Output the (x, y) coordinate of the center of the cell containing the given text.  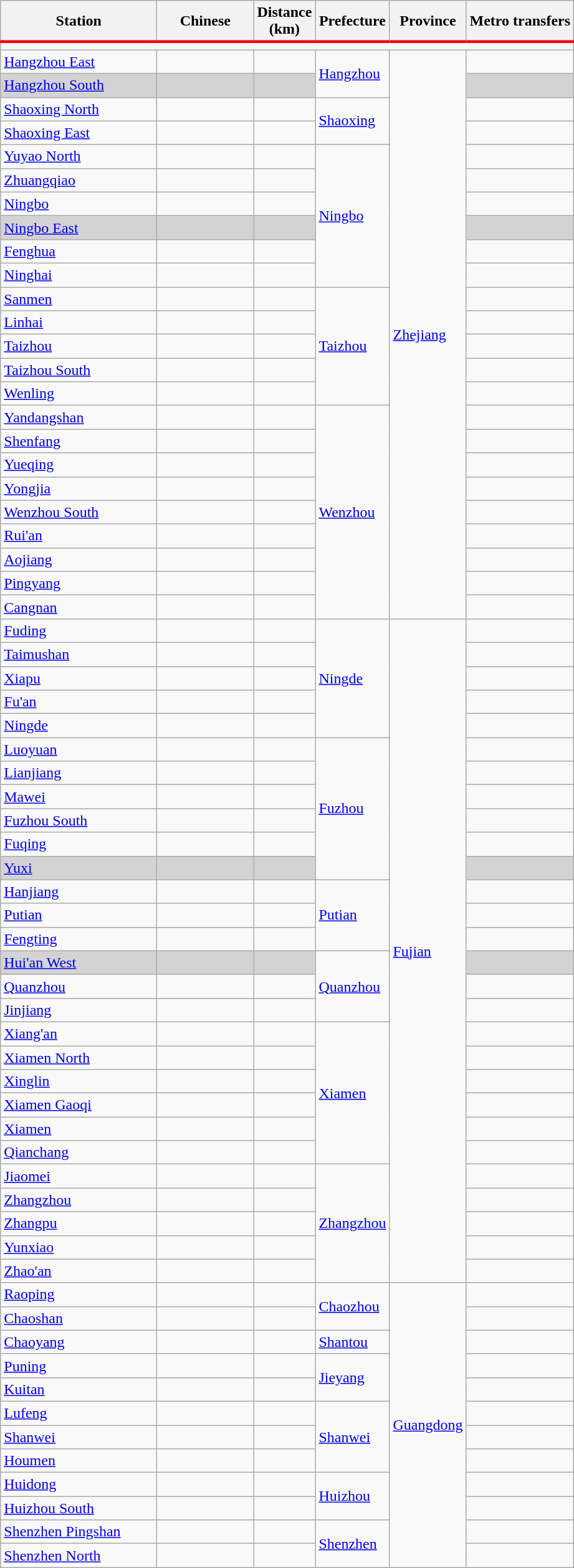
Ningbo East (79, 227)
Shaoxing North (79, 109)
Linhai (79, 323)
Huizhou South (79, 1508)
Mawei (79, 797)
Pingyang (79, 583)
Yuyao North (79, 156)
Hui'an West (79, 962)
Shenfang (79, 441)
Huizhou (353, 1496)
Zhao'an (79, 1271)
Xiang'an (79, 1033)
Zhuangqiao (79, 180)
Yueqing (79, 465)
Shenzhen (353, 1544)
Chaoshan (79, 1318)
Raoping (79, 1295)
Fengting (79, 939)
Yongjia (79, 488)
Sanmen (79, 298)
Prefecture (353, 21)
Jinjiang (79, 1010)
Fenghua (79, 251)
Qianchang (79, 1152)
Taimushan (79, 654)
Jiaomei (79, 1176)
Shantou (353, 1342)
Fuzhou (353, 809)
Hangzhou (353, 74)
Chaoyang (79, 1342)
Chinese (206, 21)
Lufeng (79, 1413)
Wenzhou South (79, 512)
Yuxi (79, 868)
Kuitan (79, 1389)
Xinglin (79, 1081)
Xiapu (79, 678)
Yandangshan (79, 417)
Lianjiang (79, 773)
Zhangpu (79, 1224)
Wenling (79, 394)
Ninghai (79, 275)
Hangzhou South (79, 85)
Hangzhou East (79, 62)
Metro transfers (520, 21)
Wenzhou (353, 512)
Puning (79, 1366)
Xiamen North (79, 1057)
Shenzhen Pingshan (79, 1532)
Rui'an (79, 536)
Cangnan (79, 607)
Fujian (428, 951)
Guangdong (428, 1425)
Shaoxing (353, 121)
Distance(km) (284, 21)
Aojiang (79, 559)
Fuzhou South (79, 820)
Taizhou South (79, 370)
Houmen (79, 1461)
Fuding (79, 630)
Station (79, 21)
Xiamen Gaoqi (79, 1105)
Luoyuan (79, 749)
Zhejiang (428, 335)
Shaoxing East (79, 133)
Hanjiang (79, 891)
Chaozhou (353, 1306)
Shenzhen North (79, 1556)
Jieyang (353, 1377)
Yunxiao (79, 1247)
Huidong (79, 1485)
Province (428, 21)
Fuqing (79, 844)
Fu'an (79, 702)
